Scan for the cell matching the given text and deliver its (X, Y) coordinate at center. 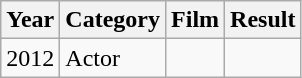
Film (196, 20)
2012 (30, 58)
Category (113, 20)
Result (263, 20)
Actor (113, 58)
Year (30, 20)
